Provide the (x, y) coordinate of the cell's center where the given text is located.  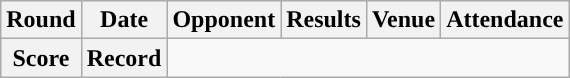
Record (124, 58)
Venue (403, 20)
Round (41, 20)
Results (324, 20)
Score (41, 58)
Opponent (224, 20)
Date (124, 20)
Attendance (505, 20)
